Detect which cell encompasses the target text, then output its [X, Y] center coordinate. 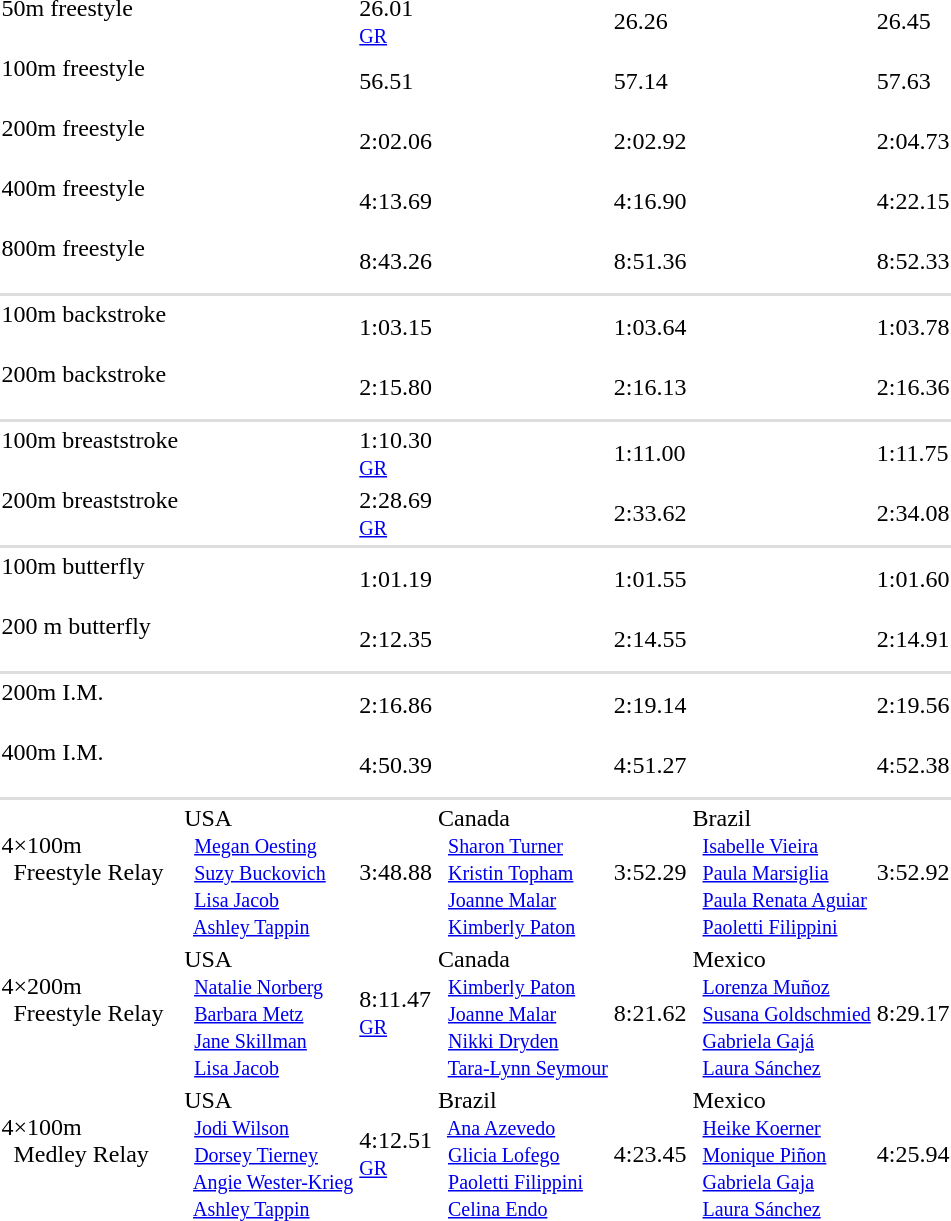
2:02.06 [396, 142]
200m backstroke [90, 388]
Canada Kimberly Paton Joanne Malar Nikki Dryden Tara-Lynn Seymour [522, 1013]
400m freestyle [90, 202]
3:52.92 [913, 872]
1:01.55 [650, 580]
2:12.35 [396, 640]
1:01.19 [396, 580]
100m backstroke [90, 328]
3:48.88 [396, 872]
8:52.33 [913, 262]
USA Natalie Norberg Barbara Metz Jane Skillman Lisa Jacob [269, 1013]
4:52.38 [913, 766]
200m I.M. [90, 706]
8:51.36 [650, 262]
3:52.29 [650, 872]
4:16.90 [650, 202]
2:16.86 [396, 706]
1:11.75 [913, 454]
100m butterfly [90, 580]
4:22.15 [913, 202]
Mexico Lorenza Muñoz Susana Goldschmied Gabriela Gajá Laura Sánchez [782, 1013]
2:14.91 [913, 640]
56.51 [396, 82]
Brazil Isabelle Vieira Paula Marsiglia Paula Renata Aguiar Paoletti Filippini [782, 872]
200 m butterfly [90, 640]
8:43.26 [396, 262]
2:04.73 [913, 142]
4:50.39 [396, 766]
4:13.69 [396, 202]
100m freestyle [90, 82]
8:11.47 GR [396, 1013]
1:10.30 GR [396, 454]
4×100m Freestyle Relay [90, 872]
800m freestyle [90, 262]
57.63 [913, 82]
4:51.27 [650, 766]
2:02.92 [650, 142]
2:19.56 [913, 706]
4×200m Freestyle Relay [90, 1013]
1:03.64 [650, 328]
2:28.69 GR [396, 514]
1:03.78 [913, 328]
1:11.00 [650, 454]
8:29.17 [913, 1013]
2:34.08 [913, 514]
100m breaststroke [90, 454]
200m breaststroke [90, 514]
2:33.62 [650, 514]
400m I.M. [90, 766]
57.14 [650, 82]
2:19.14 [650, 706]
2:16.13 [650, 388]
Canada Sharon Turner Kristin Topham Joanne Malar Kimberly Paton [522, 872]
1:03.15 [396, 328]
2:16.36 [913, 388]
1:01.60 [913, 580]
2:14.55 [650, 640]
USA Megan Oesting Suzy Buckovich Lisa Jacob Ashley Tappin [269, 872]
200m freestyle [90, 142]
8:21.62 [650, 1013]
2:15.80 [396, 388]
